Search for the cell housing the specified text and yield its (x, y) center coordinate. 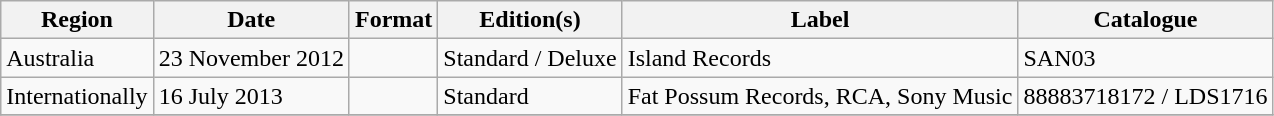
Standard (530, 96)
Region (77, 20)
Australia (77, 58)
Standard / Deluxe (530, 58)
Fat Possum Records, RCA, Sony Music (820, 96)
SAN03 (1146, 58)
Date (251, 20)
Format (393, 20)
88883718172 / LDS1716 (1146, 96)
Internationally (77, 96)
Island Records (820, 58)
16 July 2013 (251, 96)
Catalogue (1146, 20)
23 November 2012 (251, 58)
Edition(s) (530, 20)
Label (820, 20)
